Pinpoint the cell where the given text exists, returning its (x, y) midpoint coordinate. 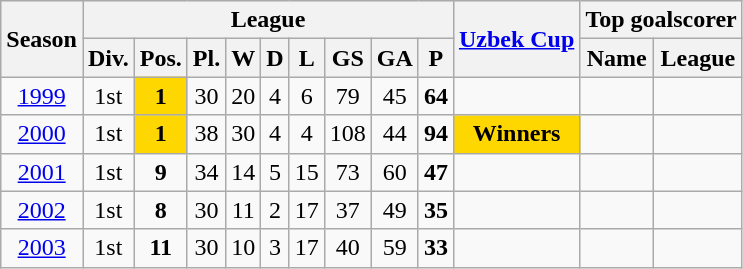
59 (394, 248)
9 (160, 172)
40 (348, 248)
P (436, 58)
5 (275, 172)
15 (306, 172)
W (244, 58)
60 (394, 172)
Name (617, 58)
37 (348, 210)
2 (275, 210)
94 (436, 134)
8 (160, 210)
Top goalscorer (661, 20)
3 (275, 248)
2003 (42, 248)
2002 (42, 210)
64 (436, 96)
2000 (42, 134)
108 (348, 134)
45 (394, 96)
Pl. (206, 58)
Div. (108, 58)
Winners (516, 134)
GS (348, 58)
GA (394, 58)
D (275, 58)
49 (394, 210)
1999 (42, 96)
38 (206, 134)
33 (436, 248)
20 (244, 96)
2001 (42, 172)
10 (244, 248)
35 (436, 210)
Uzbek Cup (516, 39)
14 (244, 172)
73 (348, 172)
79 (348, 96)
44 (394, 134)
47 (436, 172)
34 (206, 172)
Pos. (160, 58)
L (306, 58)
Season (42, 39)
6 (306, 96)
